Provide the (X, Y) coordinate of the cell's center where the given text is located.  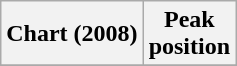
Chart (2008) (72, 34)
Peakposition (189, 34)
